From the cell containing the given text, extract its center point as [x, y] coordinate. 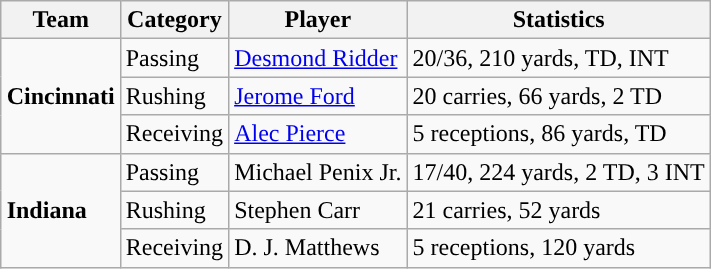
Stephen Carr [318, 210]
20/36, 210 yards, TD, INT [558, 58]
Indiana [60, 210]
Cincinnati [60, 96]
17/40, 224 yards, 2 TD, 3 INT [558, 172]
Michael Penix Jr. [318, 172]
5 receptions, 86 yards, TD [558, 134]
Alec Pierce [318, 134]
Team [60, 20]
20 carries, 66 yards, 2 TD [558, 96]
21 carries, 52 yards [558, 210]
Category [174, 20]
Jerome Ford [318, 96]
Player [318, 20]
D. J. Matthews [318, 248]
Desmond Ridder [318, 58]
5 receptions, 120 yards [558, 248]
Statistics [558, 20]
